Search for the cell housing the specified text and yield its [X, Y] center coordinate. 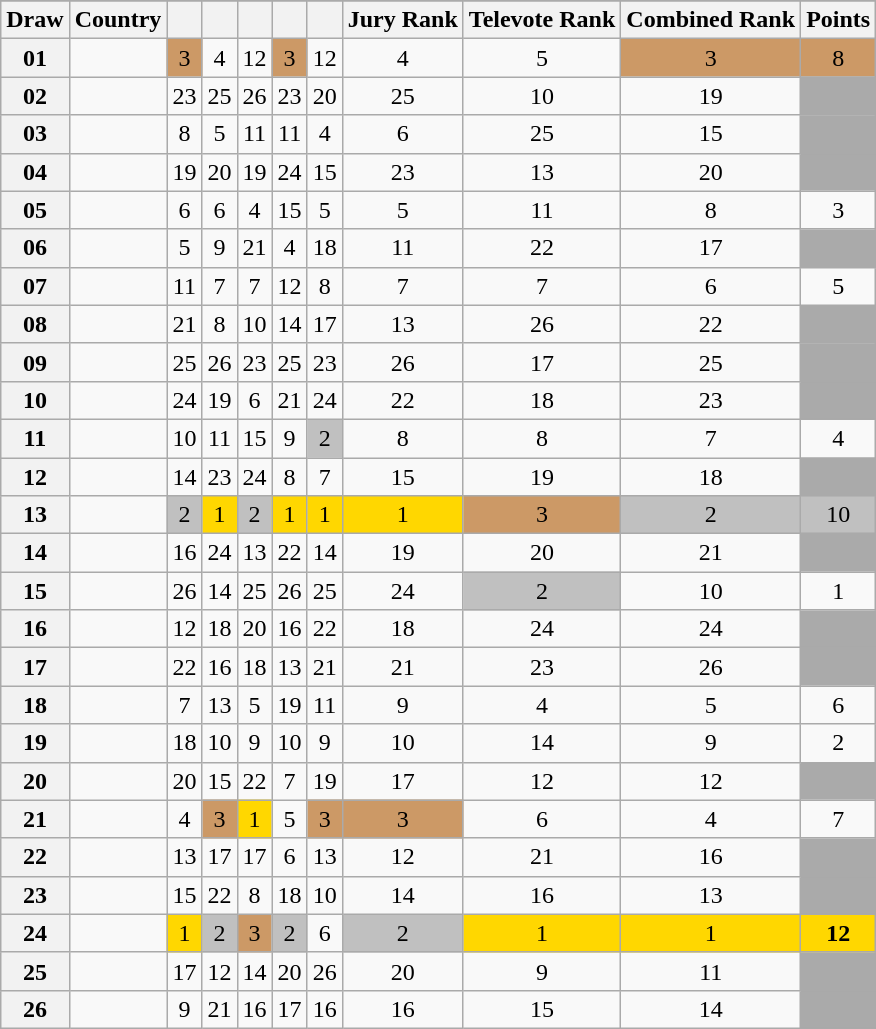
Televote Rank [542, 20]
06 [35, 248]
Points [838, 20]
09 [35, 362]
08 [35, 324]
05 [35, 210]
07 [35, 286]
03 [35, 134]
Country [118, 20]
Jury Rank [402, 20]
04 [35, 172]
Draw [35, 20]
01 [35, 58]
Combined Rank [711, 20]
02 [35, 96]
